Determine the [x, y] coordinate at the center of the cell enclosing the given text.  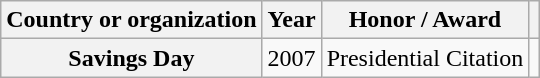
Year [292, 20]
Savings Day [132, 58]
Honor / Award [425, 20]
Presidential Citation [425, 58]
2007 [292, 58]
Country or organization [132, 20]
